From the cell containing the given text, extract its center point as [X, Y] coordinate. 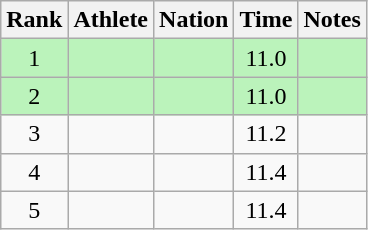
Notes [332, 20]
Time [266, 20]
1 [34, 58]
5 [34, 210]
Rank [34, 20]
Athlete [111, 20]
3 [34, 134]
2 [34, 96]
4 [34, 172]
Nation [194, 20]
11.2 [266, 134]
